For the text-containing cell, return its midpoint in (X, Y) coordinate format. 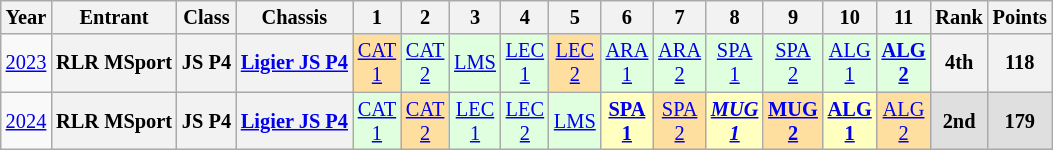
MUG2 (793, 121)
ARA2 (680, 63)
2024 (26, 121)
7 (680, 17)
6 (628, 17)
4 (525, 17)
2nd (958, 121)
8 (734, 17)
Year (26, 17)
3 (475, 17)
2023 (26, 63)
Points (1020, 17)
ARA1 (628, 63)
4th (958, 63)
Chassis (294, 17)
Class (206, 17)
10 (850, 17)
179 (1020, 121)
1 (377, 17)
Entrant (114, 17)
118 (1020, 63)
MUG1 (734, 121)
2 (425, 17)
9 (793, 17)
11 (904, 17)
Rank (958, 17)
5 (575, 17)
